Return [X, Y] of the center of cell containing provided text 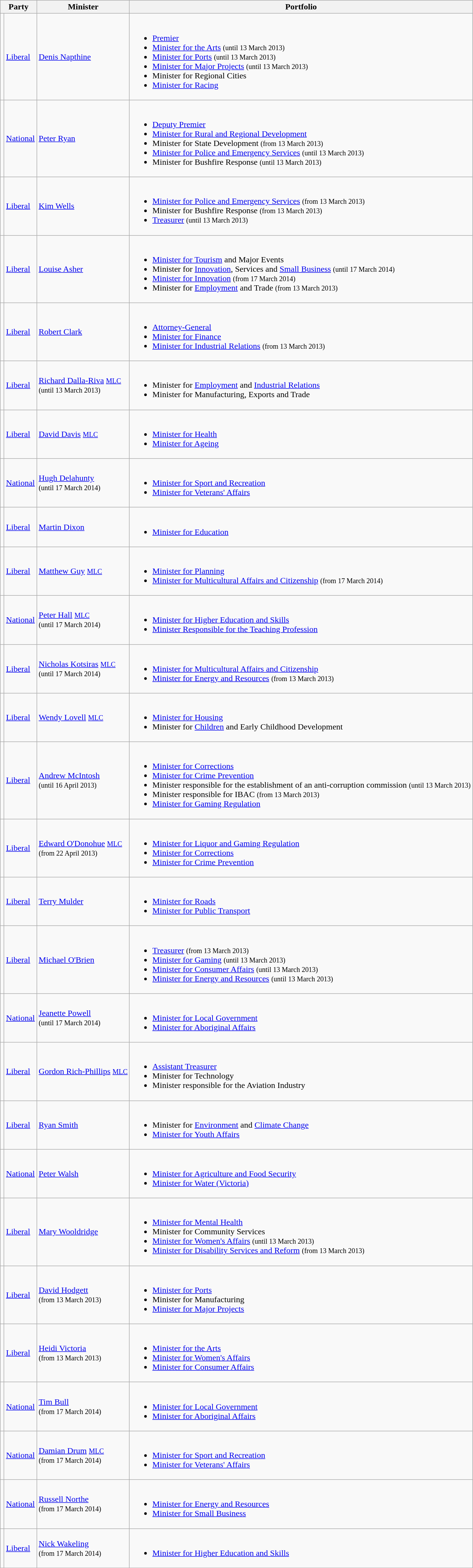
Minister for Education [301, 527]
David Davis MLC [83, 434]
Denis Napthine [83, 57]
Robert Clark [83, 332]
Minister for Multicultural Affairs and CitizenshipMinister for Energy and Resources (from 13 March 2013) [301, 669]
Terry Mulder [83, 902]
Minister for Liquor and Gaming RegulationMinister for CorrectionsMinister for Crime Prevention [301, 848]
Minister for PlanningMinister for Multicultural Affairs and Citizenship (from 17 March 2014) [301, 571]
Nick Wakeling (from 17 March 2014) [83, 1548]
Minister for Police and Emergency Services (from 13 March 2013)Minister for Bushfire Response (from 13 March 2013)Treasurer (until 13 March 2013) [301, 206]
Jeanette Powell (until 17 March 2014) [83, 1018]
Gordon Rich-Phillips MLC [83, 1072]
Minister for Higher Education and SkillsMinister Responsible for the Teaching Profession [301, 620]
Portfolio [301, 7]
Nicholas Kotsiras MLC(until 17 March 2014) [83, 669]
Wendy Lovell MLC [83, 718]
Minister for Energy and ResourcesMinister for Small Business [301, 1504]
Minister for HealthMinister for Ageing [301, 434]
Russell Northe (from 17 March 2014) [83, 1504]
Andrew McIntosh (until 16 April 2013) [83, 780]
Minister for Environment and Climate ChangeMinister for Youth Affairs [301, 1125]
Ryan Smith [83, 1125]
Minister for HousingMinister for Children and Early Childhood Development [301, 718]
Kim Wells [83, 206]
Minister for the ArtsMinister for Women's AffairsMinister for Consumer Affairs [301, 1353]
Minister for RoadsMinister for Public Transport [301, 902]
Peter Walsh [83, 1174]
Edward O'Donohue MLC(from 22 April 2013) [83, 848]
Heidi Victoria (from 13 March 2013) [83, 1353]
Matthew Guy MLC [83, 571]
Minister for Agriculture and Food SecurityMinister for Water (Victoria) [301, 1174]
Hugh Delahunty (until 17 March 2014) [83, 483]
Martin Dixon [83, 527]
Louise Asher [83, 269]
Minister [83, 7]
Michael O'Brien [83, 960]
Assistant TreasurerMinister for TechnologyMinister responsible for the Aviation Industry [301, 1072]
Peter Hall MLC(until 17 March 2014) [83, 620]
Richard Dalla-Riva MLC(until 13 March 2013) [83, 385]
Attorney-GeneralMinister for FinanceMinister for Industrial Relations (from 13 March 2013) [301, 332]
Party [19, 7]
Mary Wooldridge [83, 1232]
Peter Ryan [83, 139]
David Hodgett (from 13 March 2013) [83, 1295]
Minister for Employment and Industrial RelationsMinister for Manufacturing, Exports and Trade [301, 385]
Minister for Higher Education and Skills [301, 1548]
Tim Bull (from 17 March 2014) [83, 1406]
Damian Drum MLC(from 17 March 2014) [83, 1455]
Minister for PortsMinister for ManufacturingMinister for Major Projects [301, 1295]
